Provide the (x, y) coordinate of the cell's center where the given text is located.  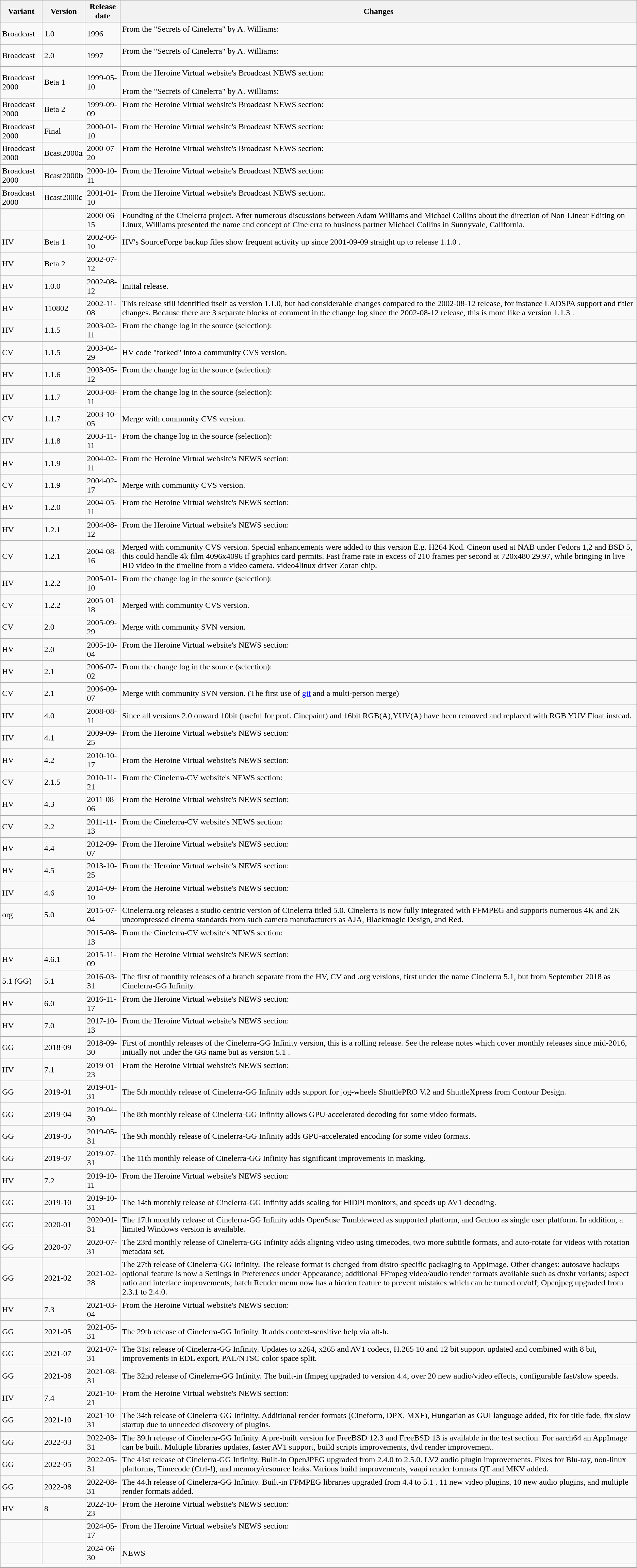
2022-10-23 (103, 1509)
Since all versions 2.0 onward 10bit (useful for prof. Cinepaint) and 16bit RGB(A),YUV(A) have been removed and replaced with RGB YUV Float instead. (378, 716)
4.4 (64, 848)
2019-05-31 (103, 1136)
2011-08-06 (103, 804)
4.6 (64, 893)
4.1 (64, 738)
2021-05 (64, 1331)
5.1 (64, 981)
2011-11-13 (103, 827)
1.1.8 (64, 441)
2004-02-17 (103, 485)
2021-07 (64, 1354)
2006-09-07 (103, 694)
2005-01-18 (103, 605)
2021-10 (64, 1420)
2002-07-12 (103, 264)
2019-01-31 (103, 1092)
8 (64, 1509)
2019-10 (64, 1203)
7.1 (64, 1070)
2003-05-12 (103, 375)
2021-03-04 (103, 1310)
2005-01-10 (103, 583)
The 29th release of Cinelerra-GG Infinity. It adds context-sensitive help via alt-h. (378, 1331)
7.3 (64, 1310)
7.2 (64, 1180)
1997 (103, 56)
2004-08-16 (103, 556)
The 9th monthly release of Cinelerra-GG Infinity adds GPU-accelerated encoding for some video formats. (378, 1136)
2002-08-12 (103, 286)
2019-01-23 (103, 1070)
Initial release. (378, 286)
2021-08 (64, 1375)
2019-07 (64, 1158)
2005-09-29 (103, 627)
4.2 (64, 760)
2012-09-07 (103, 848)
1999-09-09 (103, 109)
2019-04-30 (103, 1114)
2022-05 (64, 1465)
2022-08 (64, 1486)
2014-09-10 (103, 893)
2000-10-11 (103, 176)
2022-05-31 (103, 1465)
2020-01 (64, 1224)
2010-11-21 (103, 782)
110802 (64, 308)
5.0 (64, 915)
4.6.1 (64, 959)
2016-03-31 (103, 981)
1.1.6 (64, 375)
4.5 (64, 871)
4.3 (64, 804)
Merge with community SVN version. (The first use of git and a multi-person merge) (378, 694)
2.2 (64, 827)
2003-11-11 (103, 441)
2019-07-31 (103, 1158)
2019-10-31 (103, 1203)
2003-10-05 (103, 419)
2004-02-11 (103, 463)
2021-10-21 (103, 1398)
2015-07-04 (103, 915)
2019-05 (64, 1136)
HV's SourceForge backup files show frequent activity up since 2001-09-09 straight up to release 1.1.0 . (378, 241)
6.0 (64, 1003)
org (21, 915)
NEWS (378, 1553)
Bcast2000c (64, 197)
From the Heroine Virtual website's Broadcast NEWS section:. (378, 197)
Release date (103, 12)
2002-11-08 (103, 308)
2019-01 (64, 1092)
From the Heroine Virtual website's Broadcast NEWS section:From the "Secrets of Cinelerra" by A. Williams: (378, 82)
2006-07-02 (103, 671)
2021-10-31 (103, 1420)
HV code "forked" into a community CVS version. (378, 352)
Merge with community SVN version. (378, 627)
2010-10-17 (103, 760)
2022-03 (64, 1442)
2003-08-11 (103, 397)
2016-11-17 (103, 1003)
1.2.0 (64, 507)
5.1 (GG) (21, 981)
2000-07-20 (103, 153)
2024-05-17 (103, 1531)
The 11th monthly release of Cinelerra-GG Infinity has significant improvements in masking. (378, 1158)
2020-07-31 (103, 1247)
2022-03-31 (103, 1442)
2002-06-10 (103, 241)
2009-09-25 (103, 738)
2021-02-28 (103, 1278)
The 5th monthly release of Cinelerra-GG Infinity adds support for jog-wheels ShuttlePRO V.2 and ShuttleXpress from Contour Design. (378, 1092)
2.1.5 (64, 782)
1996 (103, 33)
2004-05-11 (103, 507)
2003-04-29 (103, 352)
The 14th monthly release of Cinelerra-GG Infinity adds scaling for HiDPI monitors, and speeds up AV1 decoding. (378, 1203)
2005-10-04 (103, 649)
2000-01-10 (103, 131)
2017-10-13 (103, 1026)
2019-04 (64, 1114)
4.0 (64, 716)
2001-01-10 (103, 197)
2020-01-31 (103, 1224)
Version (64, 12)
7.0 (64, 1026)
2008-08-11 (103, 716)
2015-11-09 (103, 959)
7.4 (64, 1398)
1.0 (64, 33)
2015-08-13 (103, 937)
2000-06-15 (103, 220)
The 8th monthly release of Cinelerra-GG Infinity allows GPU-accelerated decoding for some video formats. (378, 1114)
Bcast2000a (64, 153)
2021-08-31 (103, 1375)
Variant (21, 12)
Changes (378, 12)
2022-08-31 (103, 1486)
2019-10-11 (103, 1180)
2004-08-12 (103, 529)
2013-10-25 (103, 871)
2018-09 (64, 1048)
2024-06-30 (103, 1553)
Merged with community CVS version. (378, 605)
1.0.0 (64, 286)
2020-07 (64, 1247)
1999-05-10 (103, 82)
2018-09-30 (103, 1048)
2003-02-11 (103, 331)
2021-02 (64, 1278)
2021-07-31 (103, 1354)
Bcast2000b (64, 176)
Final (64, 131)
2021-05-31 (103, 1331)
